Determine the (x, y) coordinate at the center of the cell enclosing the given text.  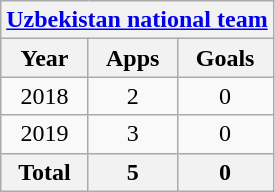
Goals (225, 58)
Apps (132, 58)
2 (132, 96)
Total (45, 172)
Uzbekistan national team (137, 20)
2018 (45, 96)
2019 (45, 134)
Year (45, 58)
3 (132, 134)
5 (132, 172)
